Extract the (X, Y) coordinate from the center of the cell holding the provided text.  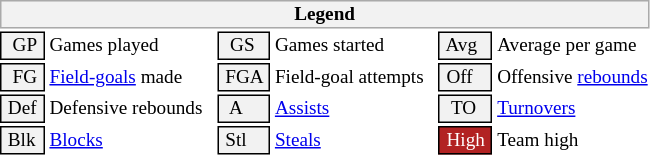
Games played (131, 46)
TO (466, 108)
Def (22, 108)
Field-goal attempts (354, 77)
Defensive rebounds (131, 108)
Stl (244, 140)
GS (244, 46)
Assists (354, 108)
FGA (244, 77)
Blk (22, 140)
Offensive rebounds (573, 77)
GP (22, 46)
FG (22, 77)
Legend (324, 14)
Field-goals made (131, 77)
Blocks (131, 140)
Average per game (573, 46)
Avg (466, 46)
Steals (354, 140)
Games started (354, 46)
Turnovers (573, 108)
A (244, 108)
Off (466, 77)
High (466, 140)
Team high (573, 140)
